Return the (X, Y) coordinate for the center point of the cell that contains the specified text.  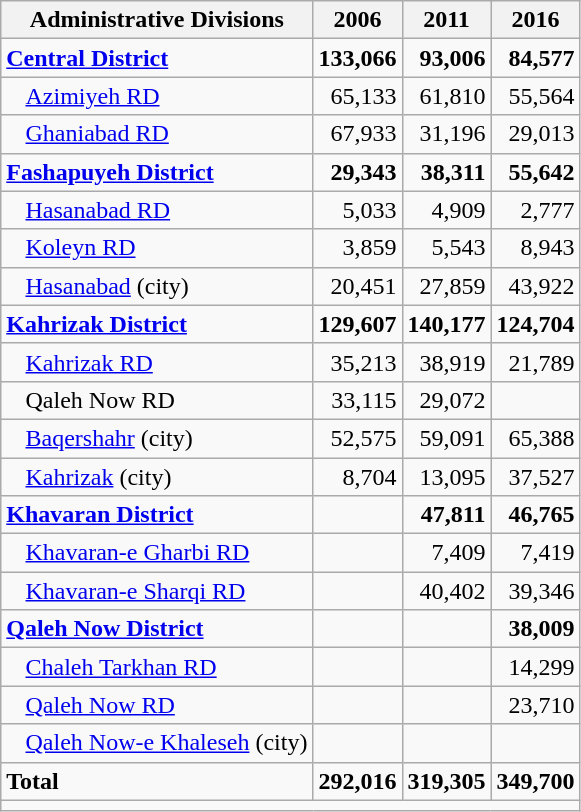
65,388 (536, 438)
2016 (536, 20)
93,006 (446, 58)
20,451 (358, 286)
Kahrizak District (157, 324)
7,409 (446, 553)
Azimiyeh RD (157, 96)
Kahrizak (city) (157, 477)
59,091 (446, 438)
319,305 (446, 781)
Hasanabad (city) (157, 286)
Kahrizak RD (157, 362)
5,033 (358, 210)
133,066 (358, 58)
3,859 (358, 248)
37,527 (536, 477)
47,811 (446, 515)
Total (157, 781)
61,810 (446, 96)
Chaleh Tarkhan RD (157, 667)
33,115 (358, 400)
13,095 (446, 477)
35,213 (358, 362)
Fashapuyeh District (157, 172)
Hasanabad RD (157, 210)
2006 (358, 20)
Khavaran-e Gharbi RD (157, 553)
67,933 (358, 134)
7,419 (536, 553)
55,642 (536, 172)
Ghaniabad RD (157, 134)
4,909 (446, 210)
39,346 (536, 591)
29,343 (358, 172)
Khavaran District (157, 515)
Koleyn RD (157, 248)
52,575 (358, 438)
140,177 (446, 324)
65,133 (358, 96)
43,922 (536, 286)
38,311 (446, 172)
40,402 (446, 591)
29,013 (536, 134)
129,607 (358, 324)
2,777 (536, 210)
2011 (446, 20)
31,196 (446, 134)
14,299 (536, 667)
Central District (157, 58)
38,009 (536, 629)
Baqershahr (city) (157, 438)
46,765 (536, 515)
8,943 (536, 248)
8,704 (358, 477)
Qaleh Now District (157, 629)
23,710 (536, 705)
Qaleh Now-e Khaleseh (city) (157, 743)
5,543 (446, 248)
29,072 (446, 400)
124,704 (536, 324)
38,919 (446, 362)
27,859 (446, 286)
Khavaran-e Sharqi RD (157, 591)
84,577 (536, 58)
292,016 (358, 781)
Administrative Divisions (157, 20)
349,700 (536, 781)
21,789 (536, 362)
55,564 (536, 96)
